Search for the cell housing the specified text and yield its [X, Y] center coordinate. 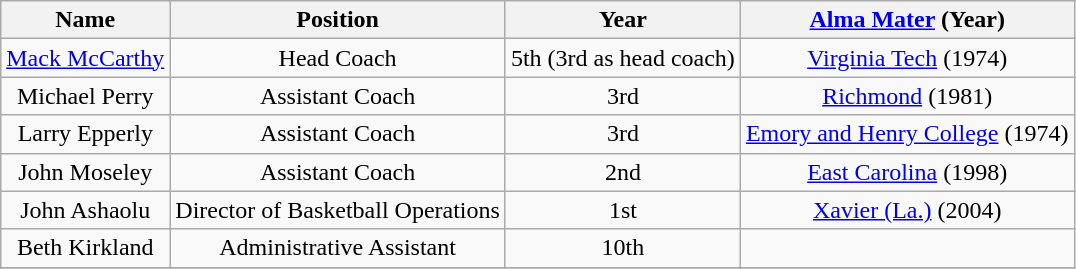
1st [622, 210]
Emory and Henry College (1974) [907, 134]
Name [86, 20]
Head Coach [338, 58]
Year [622, 20]
Michael Perry [86, 96]
Administrative Assistant [338, 248]
Alma Mater (Year) [907, 20]
Richmond (1981) [907, 96]
2nd [622, 172]
Xavier (La.) (2004) [907, 210]
Mack McCarthy [86, 58]
East Carolina (1998) [907, 172]
Virginia Tech (1974) [907, 58]
Director of Basketball Operations [338, 210]
Larry Epperly [86, 134]
John Ashaolu [86, 210]
Beth Kirkland [86, 248]
10th [622, 248]
5th (3rd as head coach) [622, 58]
Position [338, 20]
John Moseley [86, 172]
